Scan for the cell matching the given text and deliver its [x, y] coordinate at center. 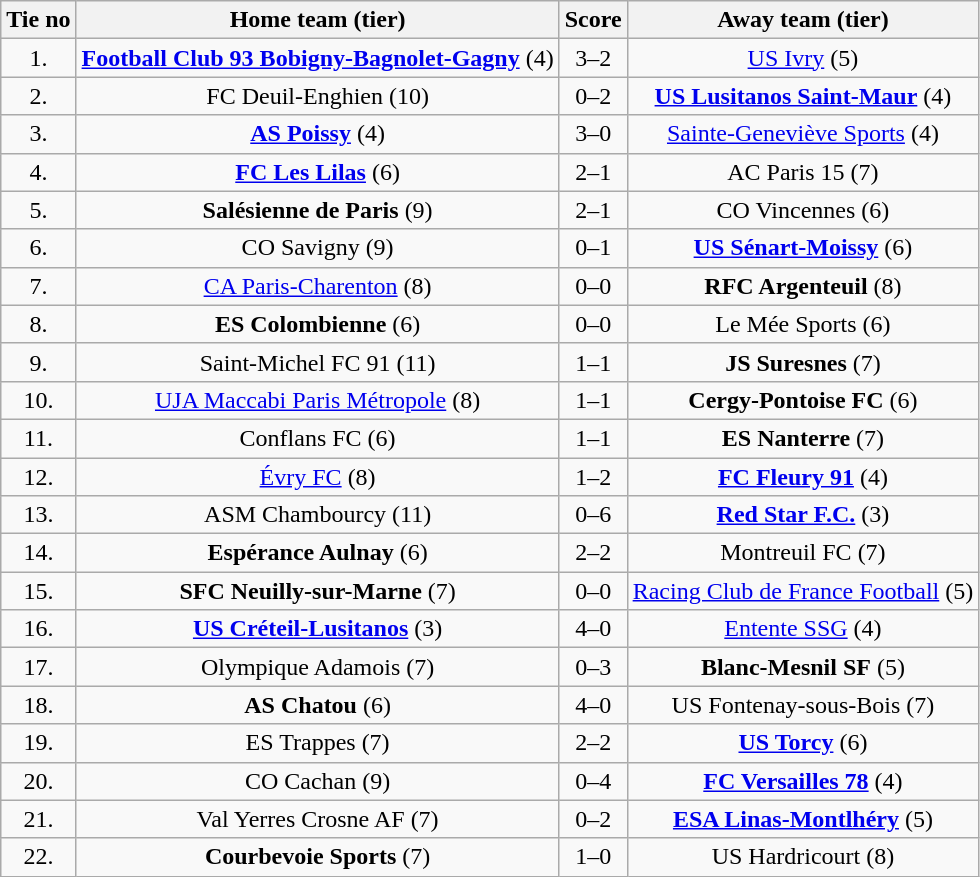
4. [38, 172]
ESA Linas-Montlhéry (5) [803, 819]
SFC Neuilly-sur-Marne (7) [318, 591]
Évry FC (8) [318, 477]
ES Trappes (7) [318, 743]
FC Les Lilas (6) [318, 172]
1. [38, 58]
Courbevoie Sports (7) [318, 857]
AS Poissy (4) [318, 134]
3. [38, 134]
Football Club 93 Bobigny-Bagnolet-Gagny (4) [318, 58]
AS Chatou (6) [318, 705]
Montreuil FC (7) [803, 553]
Tie no [38, 20]
ES Colombienne (6) [318, 324]
13. [38, 515]
Cergy-Pontoise FC (6) [803, 400]
Home team (tier) [318, 20]
CO Savigny (9) [318, 248]
3–0 [593, 134]
ASM Chambourcy (11) [318, 515]
Away team (tier) [803, 20]
14. [38, 553]
5. [38, 210]
19. [38, 743]
15. [38, 591]
Racing Club de France Football (5) [803, 591]
ES Nanterre (7) [803, 438]
US Torcy (6) [803, 743]
FC Fleury 91 (4) [803, 477]
0–3 [593, 667]
CO Cachan (9) [318, 781]
CO Vincennes (6) [803, 210]
Sainte-Geneviève Sports (4) [803, 134]
UJA Maccabi Paris Métropole (8) [318, 400]
0–1 [593, 248]
US Fontenay-sous-Bois (7) [803, 705]
Saint-Michel FC 91 (11) [318, 362]
Score [593, 20]
1–0 [593, 857]
20. [38, 781]
0–6 [593, 515]
17. [38, 667]
16. [38, 629]
Val Yerres Crosne AF (7) [318, 819]
2. [38, 96]
9. [38, 362]
3–2 [593, 58]
CA Paris-Charenton (8) [318, 286]
Conflans FC (6) [318, 438]
6. [38, 248]
10. [38, 400]
US Hardricourt (8) [803, 857]
1–2 [593, 477]
Espérance Aulnay (6) [318, 553]
0–4 [593, 781]
Le Mée Sports (6) [803, 324]
US Créteil-Lusitanos (3) [318, 629]
12. [38, 477]
US Sénart-Moissy (6) [803, 248]
Salésienne de Paris (9) [318, 210]
RFC Argenteuil (8) [803, 286]
22. [38, 857]
Entente SSG (4) [803, 629]
US Lusitanos Saint-Maur (4) [803, 96]
18. [38, 705]
Red Star F.C. (3) [803, 515]
8. [38, 324]
Blanc-Mesnil SF (5) [803, 667]
11. [38, 438]
Olympique Adamois (7) [318, 667]
FC Versailles 78 (4) [803, 781]
FC Deuil-Enghien (10) [318, 96]
7. [38, 286]
US Ivry (5) [803, 58]
21. [38, 819]
AC Paris 15 (7) [803, 172]
JS Suresnes (7) [803, 362]
